Find where the given text appears and provide that cell's center as [X, Y] coordinate. 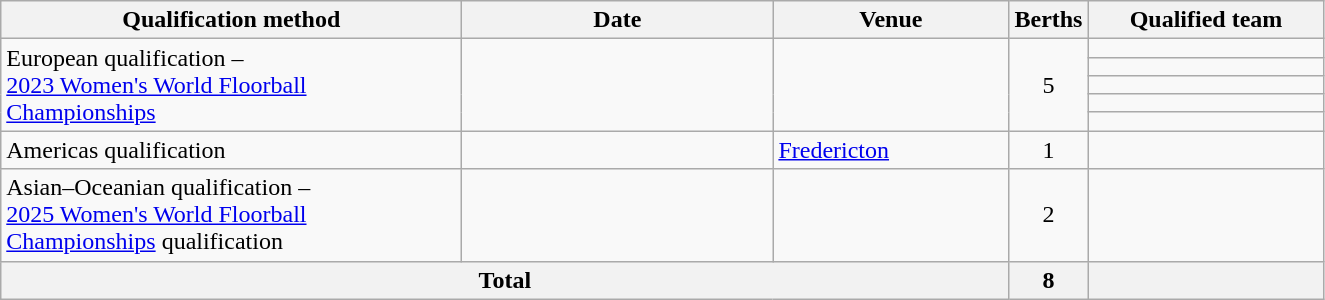
Qualified team [1206, 20]
Total [505, 280]
Fredericton [891, 150]
2 [1048, 215]
Americas qualification [232, 150]
5 [1048, 85]
Asian–Oceanian qualification – 2025 Women's World Floorball Championships qualification [232, 215]
Venue [891, 20]
European qualification – 2023 Women's World Floorball Championships [232, 85]
1 [1048, 150]
Qualification method [232, 20]
Berths [1048, 20]
Date [618, 20]
8 [1048, 280]
